Identify which cell holds the provided text, then report its [X, Y] central coordinate. 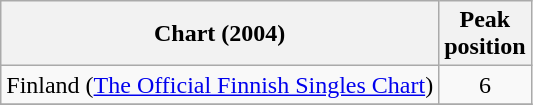
6 [485, 85]
Finland (The Official Finnish Singles Chart) [220, 85]
Chart (2004) [220, 34]
Peakposition [485, 34]
